Scan for the cell matching the given text and deliver its (X, Y) coordinate at center. 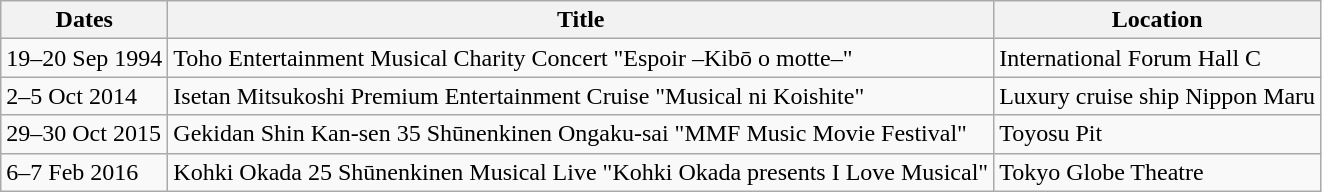
19–20 Sep 1994 (84, 58)
2–5 Oct 2014 (84, 96)
Tokyo Globe Theatre (1158, 172)
Toho Entertainment Musical Charity Concert "Espoir –Kibō o motte–" (581, 58)
Location (1158, 20)
6–7 Feb 2016 (84, 172)
Dates (84, 20)
Toyosu Pit (1158, 134)
International Forum Hall C (1158, 58)
Kohki Okada 25 Shūnenkinen Musical Live "Kohki Okada presents I Love Musical" (581, 172)
29–30 Oct 2015 (84, 134)
Gekidan Shin Kan-sen 35 Shūnenkinen Ongaku-sai "MMF Music Movie Festival" (581, 134)
Isetan Mitsukoshi Premium Entertainment Cruise "Musical ni Koishite" (581, 96)
Luxury cruise ship Nippon Maru (1158, 96)
Title (581, 20)
